Return the (x, y) coordinate for the center point of the cell that contains the specified text.  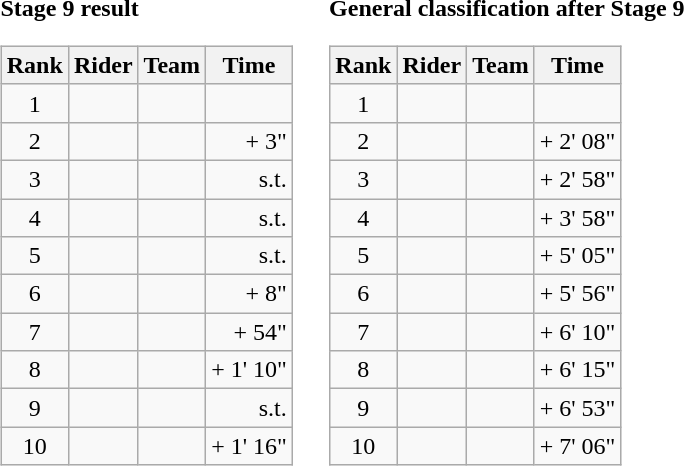
+ 5' 56" (578, 294)
+ 3" (250, 141)
+ 6' 10" (578, 332)
+ 6' 15" (578, 370)
+ 8" (250, 294)
+ 3' 58" (578, 217)
+ 7' 06" (578, 446)
+ 1' 10" (250, 370)
+ 6' 53" (578, 408)
+ 5' 05" (578, 256)
+ 1' 16" (250, 446)
+ 54" (250, 332)
+ 2' 58" (578, 179)
+ 2' 08" (578, 141)
